Find where the given text appears and provide that cell's center as [x, y] coordinate. 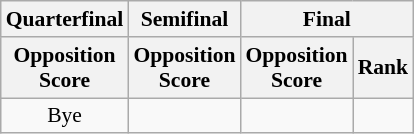
Quarterfinal [65, 19]
Bye [65, 116]
Rank [384, 68]
Final [326, 19]
Semifinal [184, 19]
